For the text-containing cell, return its midpoint in (x, y) coordinate format. 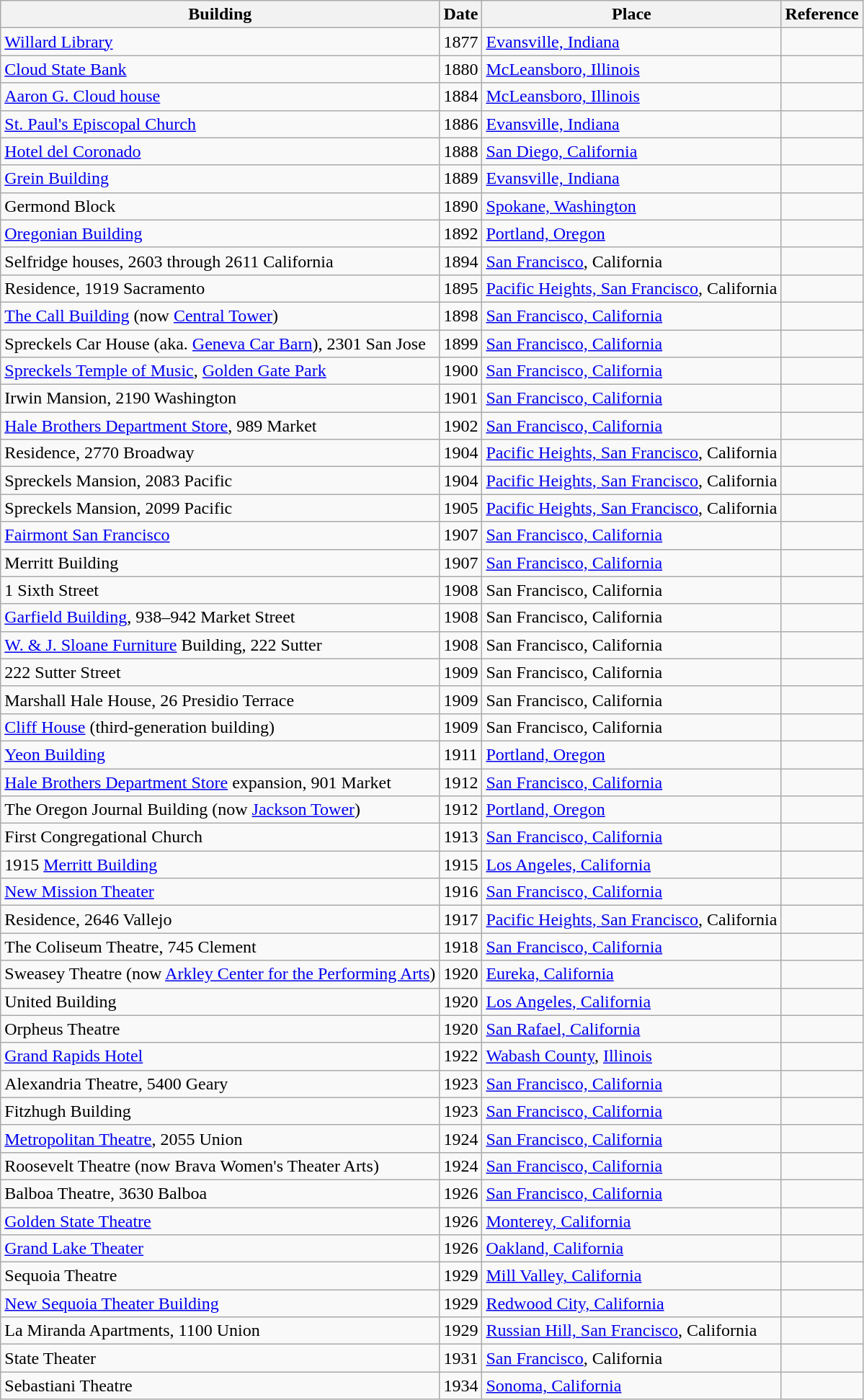
1918 (461, 947)
1902 (461, 426)
San Rafael, California (631, 1029)
1934 (461, 1386)
1922 (461, 1056)
The Call Building (now Central Tower) (221, 316)
Alexandria Theatre, 5400 Geary (221, 1084)
1894 (461, 261)
Willard Library (221, 42)
San Diego, California (631, 151)
Reference (821, 14)
Sonoma, California (631, 1386)
United Building (221, 1002)
1916 (461, 892)
Selfridge houses, 2603 through 2611 California (221, 261)
Fairmont San Francisco (221, 535)
Roosevelt Theatre (now Brava Women's Theater Arts) (221, 1166)
Grand Lake Theater (221, 1249)
Wabash County, Illinois (631, 1056)
1915 (461, 865)
Residence, 2646 Vallejo (221, 919)
Spreckels Temple of Music, Golden Gate Park (221, 371)
1892 (461, 233)
Russian Hill, San Francisco, California (631, 1331)
Residence, 2770 Broadway (221, 453)
New Sequoia Theater Building (221, 1303)
1877 (461, 42)
State Theater (221, 1358)
Grand Rapids Hotel (221, 1056)
Sebastiani Theatre (221, 1386)
1 Sixth Street (221, 590)
Spreckels Mansion, 2083 Pacific (221, 481)
1898 (461, 316)
Merritt Building (221, 563)
Place (631, 14)
The Coliseum Theatre, 745 Clement (221, 947)
Monterey, California (631, 1221)
New Mission Theater (221, 892)
Mill Valley, California (631, 1276)
Hale Brothers Department Store, 989 Market (221, 426)
Metropolitan Theatre, 2055 Union (221, 1138)
1890 (461, 206)
1913 (461, 837)
1911 (461, 754)
Spreckels Mansion, 2099 Pacific (221, 508)
Germond Block (221, 206)
Yeon Building (221, 754)
Spreckels Car House (aka. Geneva Car Barn), 2301 San Jose (221, 344)
The Oregon Journal Building (now Jackson Tower) (221, 810)
1884 (461, 97)
Fitzhugh Building (221, 1111)
1917 (461, 919)
1886 (461, 124)
1905 (461, 508)
Grein Building (221, 179)
Balboa Theatre, 3630 Balboa (221, 1193)
Residence, 1919 Sacramento (221, 288)
Hale Brothers Department Store expansion, 901 Market (221, 782)
St. Paul's Episcopal Church (221, 124)
1931 (461, 1358)
Garfield Building, 938–942 Market Street (221, 617)
Date (461, 14)
Golden State Theatre (221, 1221)
1880 (461, 69)
Building (221, 14)
Oregonian Building (221, 233)
Redwood City, California (631, 1303)
1900 (461, 371)
Sequoia Theatre (221, 1276)
1899 (461, 344)
W. & J. Sloane Furniture Building, 222 Sutter (221, 645)
222 Sutter Street (221, 672)
Sweasey Theatre (now Arkley Center for the Performing Arts) (221, 974)
Cloud State Bank (221, 69)
1915 Merritt Building (221, 865)
Eureka, California (631, 974)
Orpheus Theatre (221, 1029)
1889 (461, 179)
Spokane, Washington (631, 206)
La Miranda Apartments, 1100 Union (221, 1331)
Hotel del Coronado (221, 151)
1895 (461, 288)
Oakland, California (631, 1249)
First Congregational Church (221, 837)
Aaron G. Cloud house (221, 97)
1901 (461, 398)
Cliff House (third-generation building) (221, 727)
1888 (461, 151)
Irwin Mansion, 2190 Washington (221, 398)
Marshall Hale House, 26 Presidio Terrace (221, 700)
